Locate the cell with the specified text and output its [x, y] center coordinate. 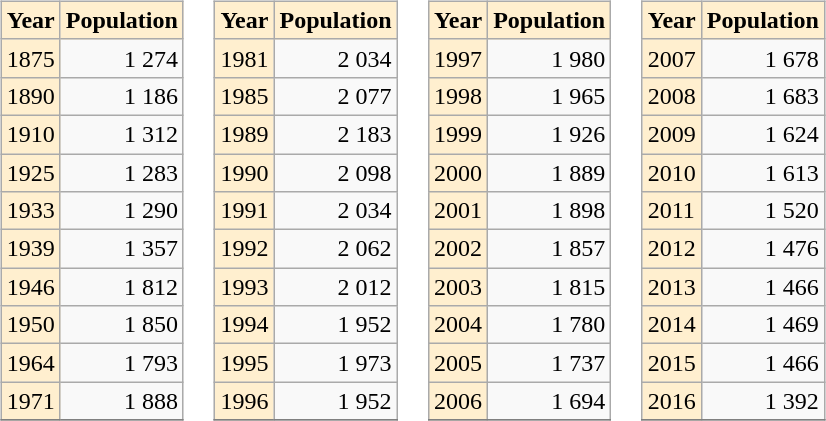
1 793 [122, 363]
1992 [244, 249]
1964 [30, 363]
2015 [672, 363]
2007 [672, 58]
1985 [244, 96]
1933 [30, 211]
2004 [458, 325]
1 520 [762, 211]
2 098 [336, 173]
1 898 [550, 211]
1 926 [550, 134]
1989 [244, 134]
1939 [30, 249]
1996 [244, 401]
2003 [458, 287]
1994 [244, 325]
1991 [244, 211]
2008 [672, 96]
1990 [244, 173]
2014 [672, 325]
1925 [30, 173]
1 973 [336, 363]
1 274 [122, 58]
2005 [458, 363]
1910 [30, 134]
1 780 [550, 325]
1 694 [550, 401]
1 186 [122, 96]
1 392 [762, 401]
2009 [672, 134]
2 062 [336, 249]
1950 [30, 325]
1 857 [550, 249]
1 850 [122, 325]
1 889 [550, 173]
2 183 [336, 134]
1 624 [762, 134]
2000 [458, 173]
1 678 [762, 58]
1971 [30, 401]
1 888 [122, 401]
1 812 [122, 287]
2016 [672, 401]
1 476 [762, 249]
1 283 [122, 173]
1 815 [550, 287]
1875 [30, 58]
1 357 [122, 249]
1993 [244, 287]
1 965 [550, 96]
2001 [458, 211]
1 613 [762, 173]
1998 [458, 96]
2006 [458, 401]
1890 [30, 96]
1 290 [122, 211]
1997 [458, 58]
1 683 [762, 96]
2002 [458, 249]
1 737 [550, 363]
1 469 [762, 325]
1946 [30, 287]
2010 [672, 173]
2 077 [336, 96]
1999 [458, 134]
2 012 [336, 287]
2011 [672, 211]
1981 [244, 58]
2012 [672, 249]
2013 [672, 287]
1995 [244, 363]
1 980 [550, 58]
1 312 [122, 134]
